Capture the cell that displays the provided text and extract its [X, Y] central coordinate. 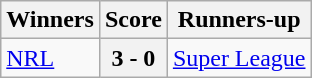
Winners [50, 20]
3 - 0 [133, 58]
NRL [50, 58]
Runners-up [239, 20]
Super League [239, 58]
Score [133, 20]
